For the text-containing cell, return its midpoint in (X, Y) coordinate format. 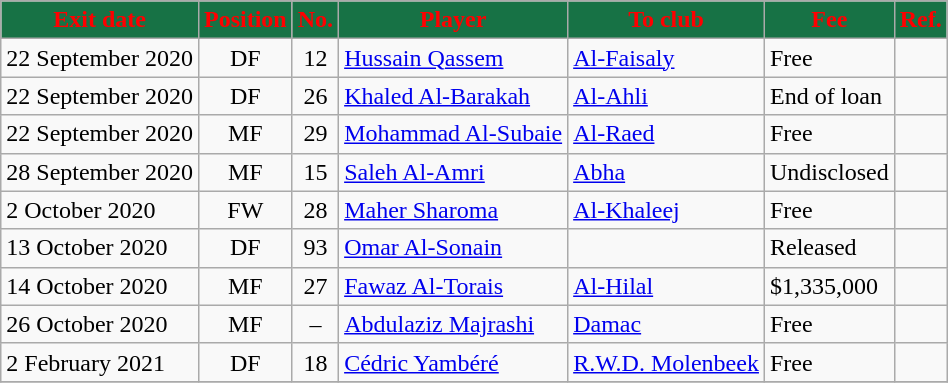
Al-Raed (666, 134)
Al-Ahli (666, 96)
R.W.D. Molenbeek (666, 362)
Released (829, 248)
Fee (829, 20)
13 October 2020 (100, 248)
15 (315, 172)
No. (315, 20)
FW (245, 210)
$1,335,000 (829, 286)
Cédric Yambéré (454, 362)
2 February 2021 (100, 362)
Fawaz Al-Torais (454, 286)
End of loan (829, 96)
26 (315, 96)
Omar Al-Sonain (454, 248)
– (315, 324)
Player (454, 20)
Hussain Qassem (454, 58)
Saleh Al-Amri (454, 172)
Ref. (920, 20)
Position (245, 20)
29 (315, 134)
12 (315, 58)
Mohammad Al-Subaie (454, 134)
26 October 2020 (100, 324)
Al-Faisaly (666, 58)
Maher Sharoma (454, 210)
28 (315, 210)
Exit date (100, 20)
27 (315, 286)
Abdulaziz Majrashi (454, 324)
28 September 2020 (100, 172)
Undisclosed (829, 172)
Khaled Al-Barakah (454, 96)
2 October 2020 (100, 210)
Al-Hilal (666, 286)
14 October 2020 (100, 286)
Al-Khaleej (666, 210)
Abha (666, 172)
18 (315, 362)
93 (315, 248)
Damac (666, 324)
To club (666, 20)
